Find where the given text appears and provide that cell's center as (X, Y) coordinate. 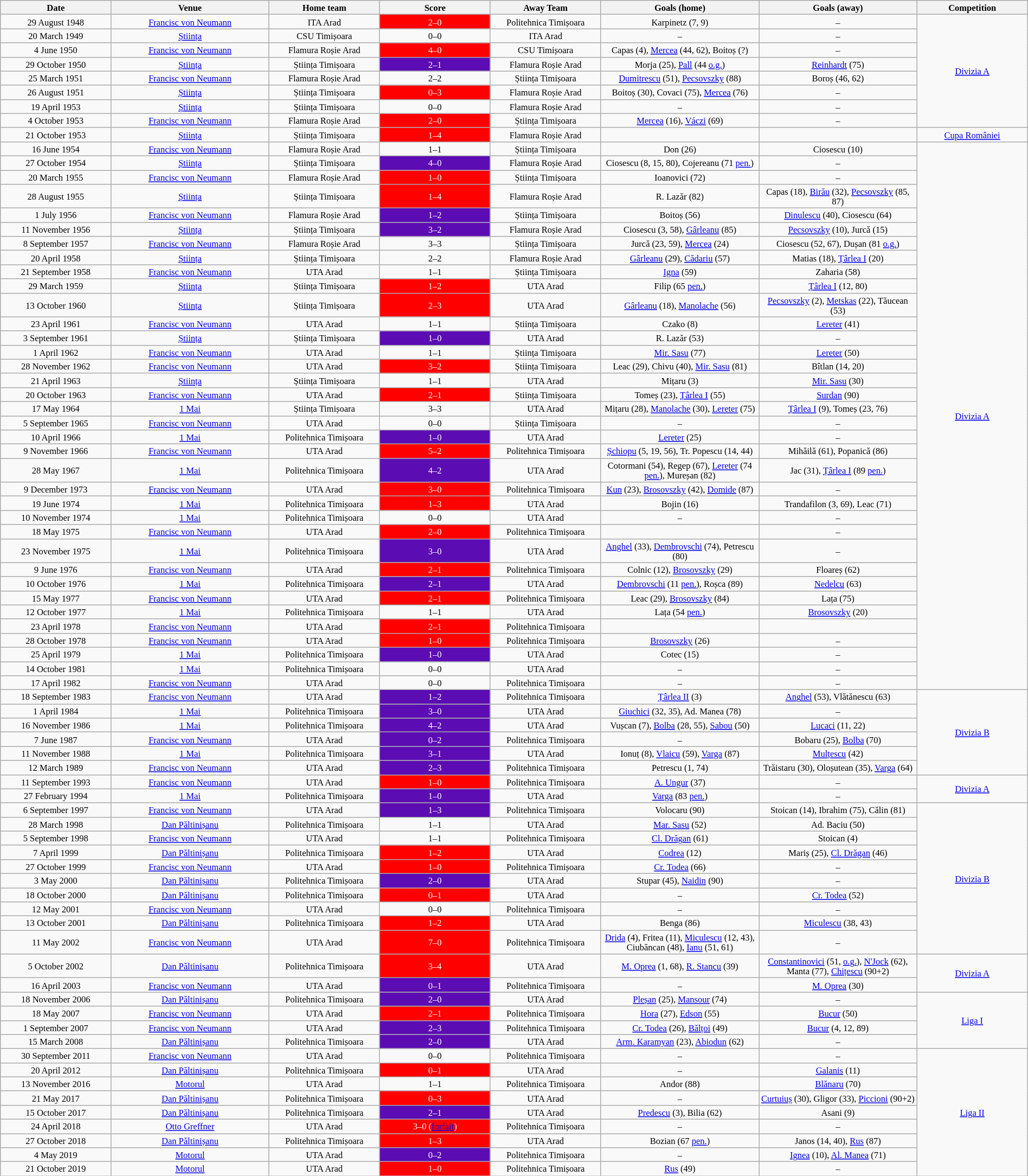
Bozian (67 pen.) (680, 1141)
Matias (18), Țârlea I (20) (838, 258)
Mariș (25), Cl. Drăgan (46) (838, 852)
16 June 1954 (56, 149)
Boitoș (56) (680, 215)
3–4 (435, 966)
Andor (88) (680, 1084)
Țârlea II (3) (680, 697)
Hora (27), Edson (55) (680, 1013)
15 October 2017 (56, 1112)
Lereter (25) (680, 437)
14 October 1981 (56, 669)
Pleșan (25), Mansour (74) (680, 999)
11 September 1993 (56, 782)
27 October 1954 (56, 163)
Morja (25), Pall (44 o.g.) (680, 64)
Anghel (33), Dembrovschi (74), Petrescu (80) (680, 551)
3–1 (435, 753)
Mihăilă (61), Popanică (86) (838, 451)
Cr. Todea (26), Bălțoi (49) (680, 1027)
21 October 2019 (56, 1169)
18 November 2006 (56, 999)
Lața (54 pen.) (680, 612)
21 May 2017 (56, 1098)
Mițaru (28), Manolache (30), Lereter (75) (680, 408)
Cr. Todea (66) (680, 866)
23 November 1975 (56, 551)
18 May 2007 (56, 1013)
Anghel (53), Vlătănescu (63) (838, 697)
28 November 1962 (56, 366)
6 September 1997 (56, 810)
Leac (29), Chivu (40), Mir. Sasu (81) (680, 366)
Bucur (50) (838, 1013)
Ionuț (8), Vlaicu (59), Varga (87) (680, 753)
28 May 1967 (56, 470)
Ciosescu (10) (838, 149)
Home team (324, 8)
Igna (59) (680, 272)
Away Team (545, 8)
Jac (31), Țârlea I (89 pen.) (838, 470)
Ad. Baciu (50) (838, 824)
Benga (86) (680, 923)
4 October 1953 (56, 120)
Gârleanu (18), Manolache (56) (680, 305)
12 March 1989 (56, 768)
Codrea (12) (680, 852)
Liga II (972, 1112)
Mir. Sasu (77) (680, 352)
1 September 2007 (56, 1027)
Reinhardt (75) (838, 64)
Competition (972, 8)
5–2 (435, 451)
Bobaru (25), Bolba (70) (838, 739)
11 May 2002 (56, 942)
Kun (23), Brosovszky (42), Domide (87) (680, 489)
Lereter (50) (838, 352)
Bojin (16) (680, 503)
9 November 1966 (56, 451)
18 September 1983 (56, 697)
20 March 1949 (56, 36)
Date (56, 8)
15 May 1977 (56, 598)
3 September 1961 (56, 338)
Ciosescu (52, 67), Dușan (81 o.g.) (838, 244)
27 February 1994 (56, 796)
28 August 1955 (56, 196)
R. Lazăr (82) (680, 196)
Otto Greffner (190, 1126)
30 September 2011 (56, 1056)
Filip (65 pen.) (680, 286)
Liga I (972, 1020)
Boitoș (30), Covaci (75), Mercea (76) (680, 92)
Venue (190, 8)
Volocaru (90) (680, 810)
21 October 1953 (56, 135)
Drida (4), Fritea (11), Miculescu (12, 43), Ciubăncan (48), Ianu (51, 61) (680, 942)
Surdan (90) (838, 394)
Boroș (46, 62) (838, 78)
19 April 1953 (56, 106)
Capas (18), Birău (32), Pecsovszky (85, 87) (838, 196)
11 November 1988 (56, 753)
Score (435, 8)
1 April 1984 (56, 711)
Miculescu (38, 43) (838, 923)
Tomeș (23), Țârlea I (55) (680, 394)
25 April 1979 (56, 654)
5 September 1998 (56, 838)
Dumitrescu (51), Pecsovszky (88) (680, 78)
11 November 1956 (56, 229)
Pecsovszky (10), Jurcă (15) (838, 229)
20 October 1963 (56, 394)
Gârleanu (29), Cădariu (57) (680, 258)
Mir. Sasu (30) (838, 380)
Lereter (41) (838, 324)
5 September 1965 (56, 423)
M. Oprea (1, 68), R. Stancu (39) (680, 966)
Predescu (3), Bilia (62) (680, 1112)
3 May 2000 (56, 880)
17 May 1964 (56, 408)
13 October 1960 (56, 305)
Floareș (62) (838, 570)
Țârlea I (12, 80) (838, 286)
21 September 1958 (56, 272)
Giuchici (32, 35), Ad. Manea (78) (680, 711)
7 April 1999 (56, 852)
4 May 2019 (56, 1155)
7–0 (435, 942)
Nedelcu (63) (838, 584)
Brosovszky (20) (838, 612)
Trăistaru (30), Oloșutean (35), Varga (64) (838, 768)
Zaharia (58) (838, 272)
24 April 2018 (56, 1126)
Janos (14, 40), Rus (87) (838, 1141)
Cotormani (54), Regep (67), Lereter (74 pen.), Mureșan (82) (680, 470)
Czako (8) (680, 324)
10 November 1974 (56, 517)
27 October 1999 (56, 866)
15 March 2008 (56, 1041)
10 October 1976 (56, 584)
Lucaci (11, 22) (838, 725)
Dinulescu (40), Ciosescu (64) (838, 215)
20 April 2012 (56, 1070)
13 October 2001 (56, 923)
Blănaru (70) (838, 1084)
Karpinetz (7, 9) (680, 22)
Pecsovszky (2), Metskas (22), Tăucean (53) (838, 305)
Trandafilon (3, 69), Leac (71) (838, 503)
1 July 1956 (56, 215)
Ciosescu (8, 15, 80), Cojereanu (71 pen.) (680, 163)
29 August 1948 (56, 22)
Petrescu (1, 74) (680, 768)
12 October 1977 (56, 612)
Cotec (15) (680, 654)
16 April 2003 (56, 985)
Dembrovschi (11 pen.), Roșca (89) (680, 584)
Don (26) (680, 149)
Mițaru (3) (680, 380)
Stupar (45), Naidin (90) (680, 880)
28 March 1998 (56, 824)
23 April 1961 (56, 324)
Galanis (11) (838, 1070)
Goals (home) (680, 8)
Rus (49) (680, 1169)
18 May 1975 (56, 532)
Stoican (14), Ibrahim (75), Călin (81) (838, 810)
3–0 (forfait) (435, 1126)
Cr. Todea (52) (838, 894)
Stoican (4) (838, 838)
Ignea (10), Al. Manea (71) (838, 1155)
Cl. Drăgan (61) (680, 838)
M. Oprea (30) (838, 985)
Capas (4), Mercea (44, 62), Boitoș (?) (680, 50)
Șchiopu (5, 19, 56), Tr. Popescu (14, 44) (680, 451)
Arm. Karamyan (23), Abiodun (62) (680, 1041)
Curtuiuș (30), Gligor (33), Piccioni (90+2) (838, 1098)
20 March 1955 (56, 177)
23 April 1978 (56, 626)
10 April 1966 (56, 437)
Jurcă (23, 59), Mercea (24) (680, 244)
Goals (away) (838, 8)
28 October 1978 (56, 640)
21 April 1963 (56, 380)
26 August 1951 (56, 92)
Bucur (4, 12, 89) (838, 1027)
12 May 2001 (56, 909)
Varga (83 pen.) (680, 796)
16 November 1986 (56, 725)
20 April 1958 (56, 258)
Constantinovici (51, o.g.), N'Jock (62), Manta (77), Chițescu (90+2) (838, 966)
Vușcan (7), Bolba (28, 55), Sabou (50) (680, 725)
8 September 1957 (56, 244)
4 June 1950 (56, 50)
Brosovszky (26) (680, 640)
19 June 1974 (56, 503)
Asani (9) (838, 1112)
Mulțescu (42) (838, 753)
Ciosescu (3, 58), Gârleanu (85) (680, 229)
Cupa României (972, 135)
29 March 1959 (56, 286)
9 December 1973 (56, 489)
Lața (75) (838, 598)
27 October 2018 (56, 1141)
13 November 2016 (56, 1084)
18 October 2000 (56, 894)
17 April 1982 (56, 683)
29 October 1950 (56, 64)
Bîtlan (14, 20) (838, 366)
Țârlea I (9), Tomeș (23, 76) (838, 408)
Mar. Sasu (52) (680, 824)
R. Lazăr (53) (680, 338)
Leac (29), Brosovszky (84) (680, 598)
Ioanovici (72) (680, 177)
7 June 1987 (56, 739)
25 March 1951 (56, 78)
Mercea (16), Váczi (69) (680, 120)
9 June 1976 (56, 570)
5 October 2002 (56, 966)
Colnic (12), Brosovszky (29) (680, 570)
A. Ungur (37) (680, 782)
1 April 1962 (56, 352)
